Search for the cell housing the specified text and yield its [x, y] center coordinate. 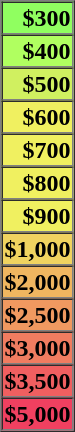
$2,000 [38, 282]
$1,000 [38, 248]
$5,000 [38, 414]
$500 [38, 84]
$2,500 [38, 314]
$600 [38, 116]
$800 [38, 182]
$900 [38, 216]
$3,000 [38, 348]
$700 [38, 150]
$3,500 [38, 380]
$400 [38, 50]
$300 [38, 18]
